Find where the given text appears and provide that cell's center as (x, y) coordinate. 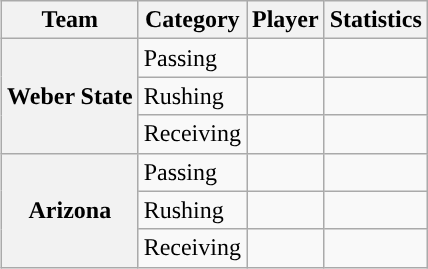
Weber State (70, 96)
Player (285, 20)
Category (192, 20)
Statistics (376, 20)
Arizona (70, 210)
Team (70, 20)
